For the text-containing cell, return its midpoint in (x, y) coordinate format. 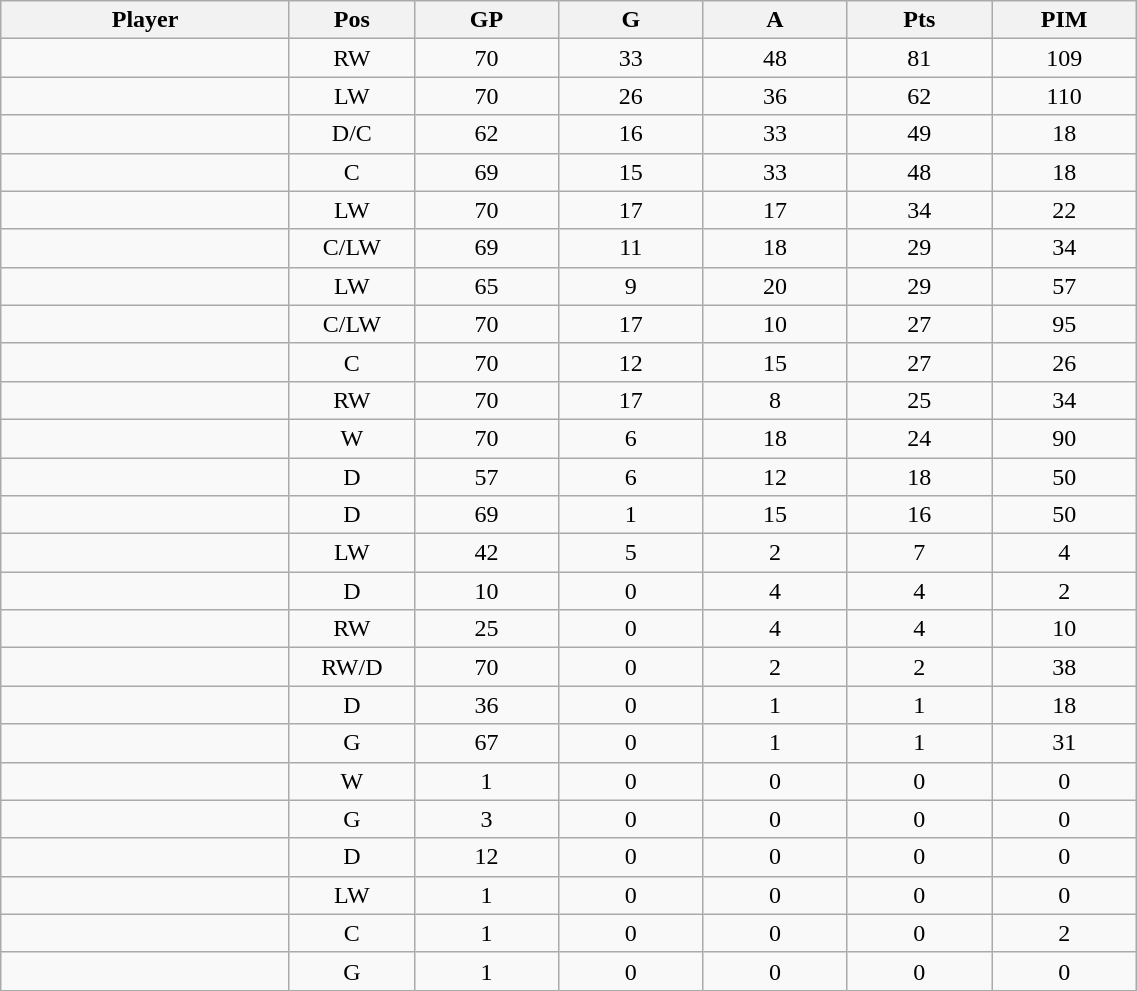
A (775, 20)
90 (1064, 438)
D/C (352, 134)
42 (486, 553)
11 (631, 248)
5 (631, 553)
GP (486, 20)
3 (486, 819)
20 (775, 286)
22 (1064, 210)
9 (631, 286)
81 (919, 58)
31 (1064, 743)
38 (1064, 667)
PIM (1064, 20)
95 (1064, 324)
RW/D (352, 667)
67 (486, 743)
Player (146, 20)
Pos (352, 20)
110 (1064, 96)
7 (919, 553)
8 (775, 400)
109 (1064, 58)
Pts (919, 20)
24 (919, 438)
49 (919, 134)
65 (486, 286)
